Scan for the cell matching the given text and deliver its (X, Y) coordinate at center. 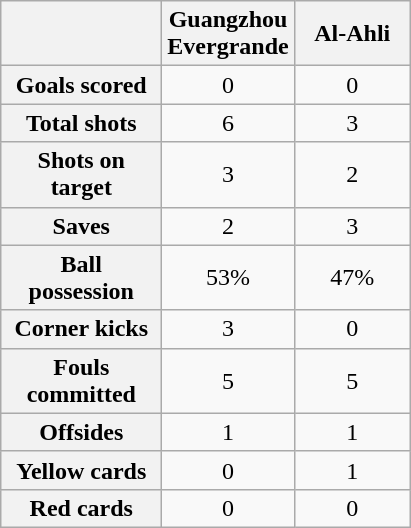
Yellow cards (82, 470)
6 (228, 123)
Guangzhou Evergrande (228, 34)
Fouls committed (82, 380)
47% (352, 278)
Corner kicks (82, 329)
Al-Ahli (352, 34)
Red cards (82, 508)
Total shots (82, 123)
Saves (82, 226)
Shots on target (82, 174)
Offsides (82, 432)
Ball possession (82, 278)
53% (228, 278)
Goals scored (82, 85)
